Output the [X, Y] coordinate of the center of the cell containing the given text.  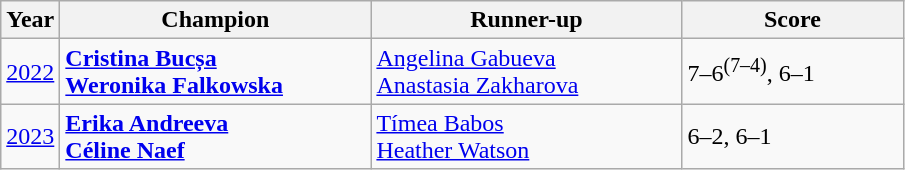
2022 [30, 72]
Runner-up [526, 20]
6–2, 6–1 [792, 136]
Champion [216, 20]
Erika Andreeva Céline Naef [216, 136]
Angelina Gabueva Anastasia Zakharova [526, 72]
7–6(7–4), 6–1 [792, 72]
Tímea Babos Heather Watson [526, 136]
Year [30, 20]
Score [792, 20]
Cristina Bucșa Weronika Falkowska [216, 72]
2023 [30, 136]
